Pinpoint the cell where the given text exists, returning its [X, Y] midpoint coordinate. 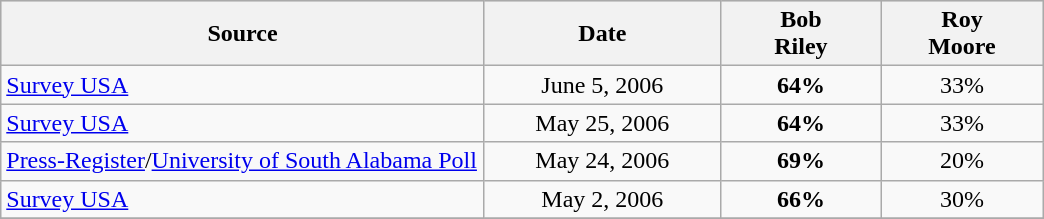
May 2, 2006 [602, 199]
Source [243, 34]
Date [602, 34]
30% [962, 199]
May 24, 2006 [602, 161]
May 25, 2006 [602, 123]
66% [800, 199]
Press-Register/University of South Alabama Poll [243, 161]
June 5, 2006 [602, 85]
20% [962, 161]
69% [800, 161]
BobRiley [800, 34]
RoyMoore [962, 34]
